Return (x, y) of the center of cell containing provided text 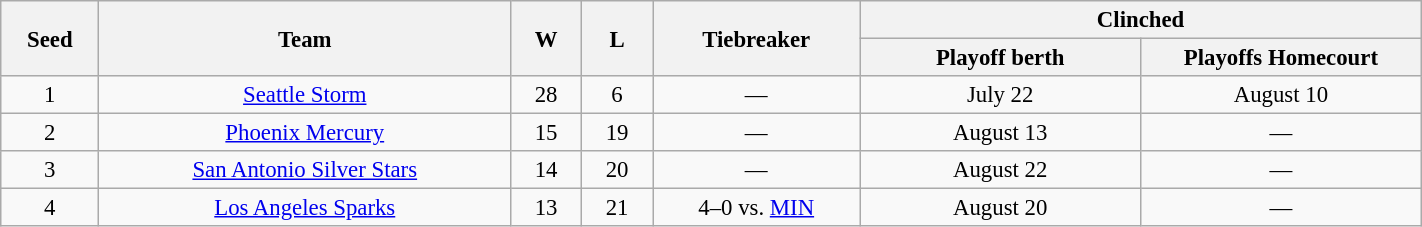
Seattle Storm (305, 95)
August 13 (1000, 133)
Playoffs Homecourt (1282, 58)
L (618, 38)
Tiebreaker (756, 38)
Phoenix Mercury (305, 133)
2 (50, 133)
August 10 (1282, 95)
4 (50, 208)
Los Angeles Sparks (305, 208)
San Antonio Silver Stars (305, 170)
Clinched (1140, 20)
15 (546, 133)
4–0 vs. MIN (756, 208)
20 (618, 170)
3 (50, 170)
Team (305, 38)
W (546, 38)
Seed (50, 38)
28 (546, 95)
August 20 (1000, 208)
14 (546, 170)
19 (618, 133)
July 22 (1000, 95)
6 (618, 95)
Playoff berth (1000, 58)
August 22 (1000, 170)
21 (618, 208)
1 (50, 95)
13 (546, 208)
